Search for the cell housing the specified text and yield its [x, y] center coordinate. 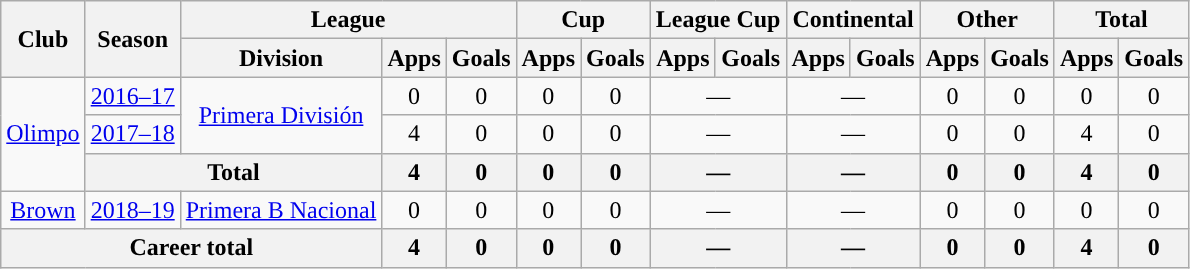
Primera División [281, 115]
2016–17 [132, 96]
League [348, 20]
Olimpo [43, 134]
League Cup [718, 20]
Continental [853, 20]
2017–18 [132, 134]
2018–19 [132, 210]
Season [132, 39]
Career total [192, 248]
Division [281, 58]
Cup [583, 20]
Primera B Nacional [281, 210]
Brown [43, 210]
Club [43, 39]
Other [987, 20]
